Scan for the cell matching the given text and deliver its (X, Y) coordinate at center. 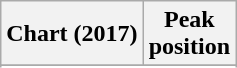
Peakposition (189, 34)
Chart (2017) (72, 34)
